Pinpoint the cell where the given text exists, returning its [X, Y] midpoint coordinate. 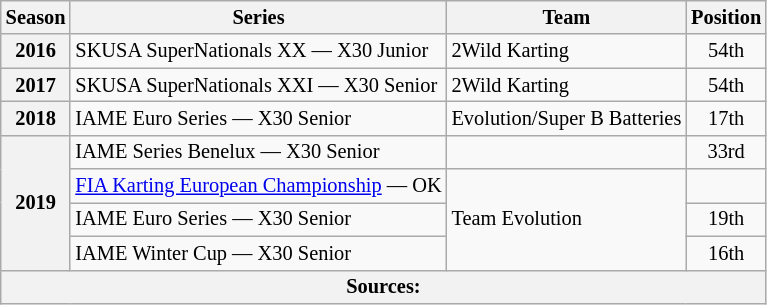
16th [726, 253]
Series [258, 17]
2016 [36, 51]
17th [726, 118]
Team [567, 17]
19th [726, 219]
IAME Winter Cup — X30 Senior [258, 253]
FIA Karting European Championship — OK [258, 186]
2018 [36, 118]
SKUSA SuperNationals XXI — X30 Senior [258, 85]
IAME Series Benelux — X30 Senior [258, 152]
Sources: [384, 287]
Team Evolution [567, 220]
2017 [36, 85]
Evolution/Super B Batteries [567, 118]
Position [726, 17]
Season [36, 17]
33rd [726, 152]
SKUSA SuperNationals XX — X30 Junior [258, 51]
2019 [36, 202]
